Output the (x, y) coordinate of the center of the cell containing the given text.  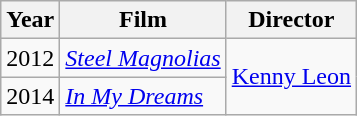
Director (291, 20)
In My Dreams (143, 96)
Year (30, 20)
Film (143, 20)
Kenny Leon (291, 77)
2014 (30, 96)
2012 (30, 58)
Steel Magnolias (143, 58)
